Locate the cell with the specified text and output its [X, Y] center coordinate. 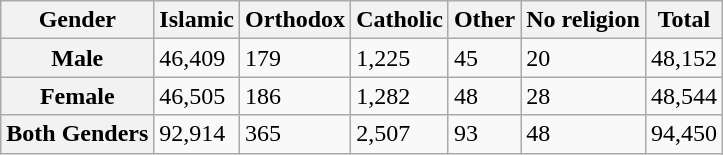
Orthodox [296, 20]
179 [296, 58]
92,914 [197, 134]
186 [296, 96]
365 [296, 134]
Female [78, 96]
No religion [584, 20]
93 [484, 134]
1,282 [400, 96]
46,409 [197, 58]
2,507 [400, 134]
45 [484, 58]
1,225 [400, 58]
46,505 [197, 96]
Catholic [400, 20]
Male [78, 58]
Both Genders [78, 134]
Islamic [197, 20]
94,450 [684, 134]
48,544 [684, 96]
Gender [78, 20]
28 [584, 96]
48,152 [684, 58]
20 [584, 58]
Other [484, 20]
Total [684, 20]
